Locate the cell with the specified text and output its (X, Y) center coordinate. 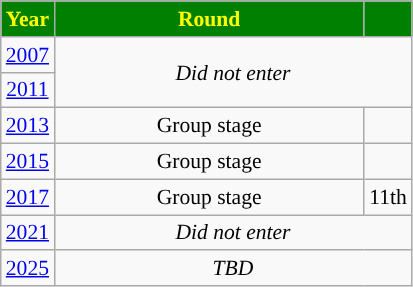
2013 (28, 126)
2021 (28, 233)
2007 (28, 55)
2015 (28, 162)
2025 (28, 269)
TBD (233, 269)
Round (209, 19)
11th (388, 197)
2011 (28, 90)
Year (28, 19)
2017 (28, 197)
